Scan for the cell matching the given text and deliver its [x, y] coordinate at center. 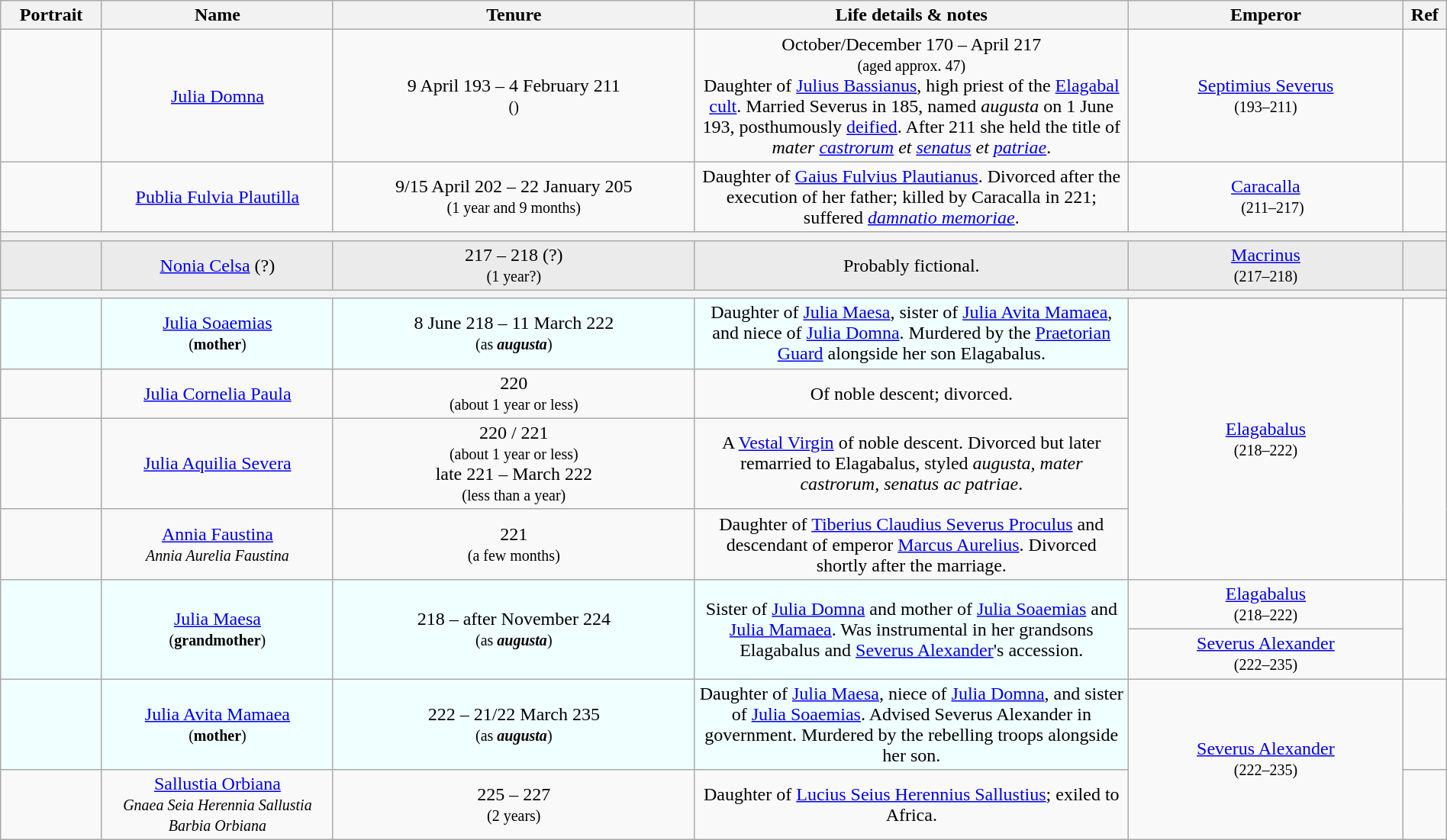
Daughter of Lucius Seius Herennius Sallustius; exiled to Africa. [911, 805]
Julia Maesa(grandmother) [217, 629]
222 – 21/22 March 235(as augusta) [514, 725]
9 April 193 – 4 February 211() [514, 96]
Annia FaustinaAnnia Aurelia Faustina [217, 544]
Probably fictional. [911, 266]
220 / 221(about 1 year or less)late 221 – March 222(less than a year) [514, 464]
Julia Avita Mamaea(mother) [217, 725]
Caracalla (211–217) [1265, 197]
Portrait [52, 15]
Publia Fulvia Plautilla [217, 197]
Name [217, 15]
Julia Aquilia Severa [217, 464]
Tenure [514, 15]
Sister of Julia Domna and mother of Julia Soaemias and Julia Mamaea. Was instrumental in her grandsons Elagabalus and Severus Alexander's accession. [911, 629]
Emperor [1265, 15]
Julia Cornelia Paula [217, 394]
A Vestal Virgin of noble descent. Divorced but later remarried to Elagabalus, styled augusta, mater castrorum, senatus ac patriae. [911, 464]
Julia Soaemias(mother) [217, 333]
Daughter of Tiberius Claudius Severus Proculus and descendant of emperor Marcus Aurelius. Divorced shortly after the marriage. [911, 544]
Sallustia OrbianaGnaea Seia Herennia Sallustia Barbia Orbiana [217, 805]
225 – 227(2 years) [514, 805]
220(about 1 year or less) [514, 394]
Ref [1424, 15]
Of noble descent; divorced. [911, 394]
Julia Domna [217, 96]
221(a few months) [514, 544]
Nonia Celsa (?) [217, 266]
217 – 218 (?)(1 year?) [514, 266]
218 – after November 224(as augusta) [514, 629]
8 June 218 – 11 March 222(as augusta) [514, 333]
Daughter of Julia Maesa, sister of Julia Avita Mamaea, and niece of Julia Domna. Murdered by the Praetorian Guard alongside her son Elagabalus. [911, 333]
Daughter of Gaius Fulvius Plautianus. Divorced after the execution of her father; killed by Caracalla in 221; suffered damnatio memoriae. [911, 197]
Macrinus(217–218) [1265, 266]
9/15 April 202 – 22 January 205(1 year and 9 months) [514, 197]
Life details & notes [911, 15]
Septimius Severus(193–211) [1265, 96]
